Extract the (X, Y) coordinate from the center of the cell holding the provided text.  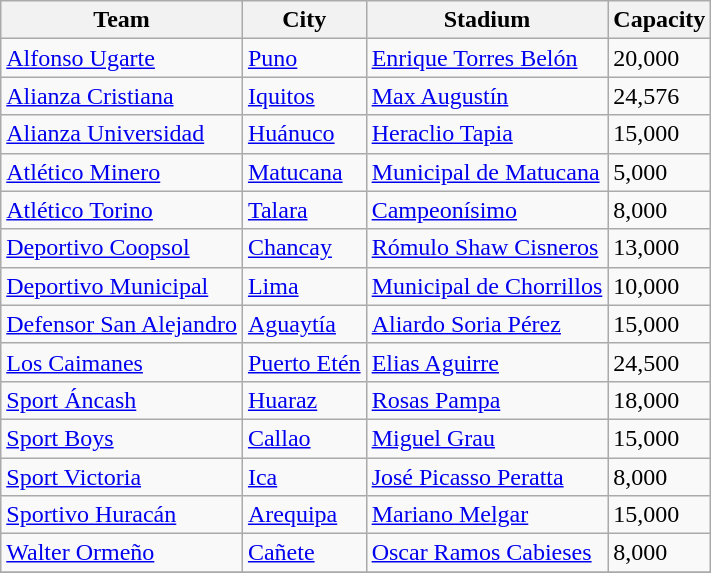
Max Augustín (487, 96)
Deportivo Coopsol (122, 248)
24,500 (660, 362)
13,000 (660, 248)
Matucana (304, 172)
Walter Ormeño (122, 553)
24,576 (660, 96)
20,000 (660, 58)
Cañete (304, 553)
Sportivo Huracán (122, 515)
Miguel Grau (487, 438)
Municipal de Matucana (487, 172)
Capacity (660, 20)
City (304, 20)
Aguaytía (304, 324)
Oscar Ramos Cabieses (487, 553)
Stadium (487, 20)
Huánuco (304, 134)
Arequipa (304, 515)
Enrique Torres Belón (487, 58)
Callao (304, 438)
Puno (304, 58)
José Picasso Peratta (487, 477)
Atlético Torino (122, 210)
Huaraz (304, 400)
Deportivo Municipal (122, 286)
Rosas Pampa (487, 400)
Sport Áncash (122, 400)
Ica (304, 477)
Rómulo Shaw Cisneros (487, 248)
Defensor San Alejandro (122, 324)
Mariano Melgar (487, 515)
10,000 (660, 286)
Municipal de Chorrillos (487, 286)
Iquitos (304, 96)
Lima (304, 286)
Sport Victoria (122, 477)
Alianza Universidad (122, 134)
Atlético Minero (122, 172)
Team (122, 20)
Aliardo Soria Pérez (487, 324)
Heraclio Tapia (487, 134)
Sport Boys (122, 438)
18,000 (660, 400)
Alianza Cristiana (122, 96)
5,000 (660, 172)
Los Caimanes (122, 362)
Puerto Etén (304, 362)
Campeonísimo (487, 210)
Talara (304, 210)
Chancay (304, 248)
Alfonso Ugarte (122, 58)
Elias Aguirre (487, 362)
